Search for the cell housing the specified text and yield its (x, y) center coordinate. 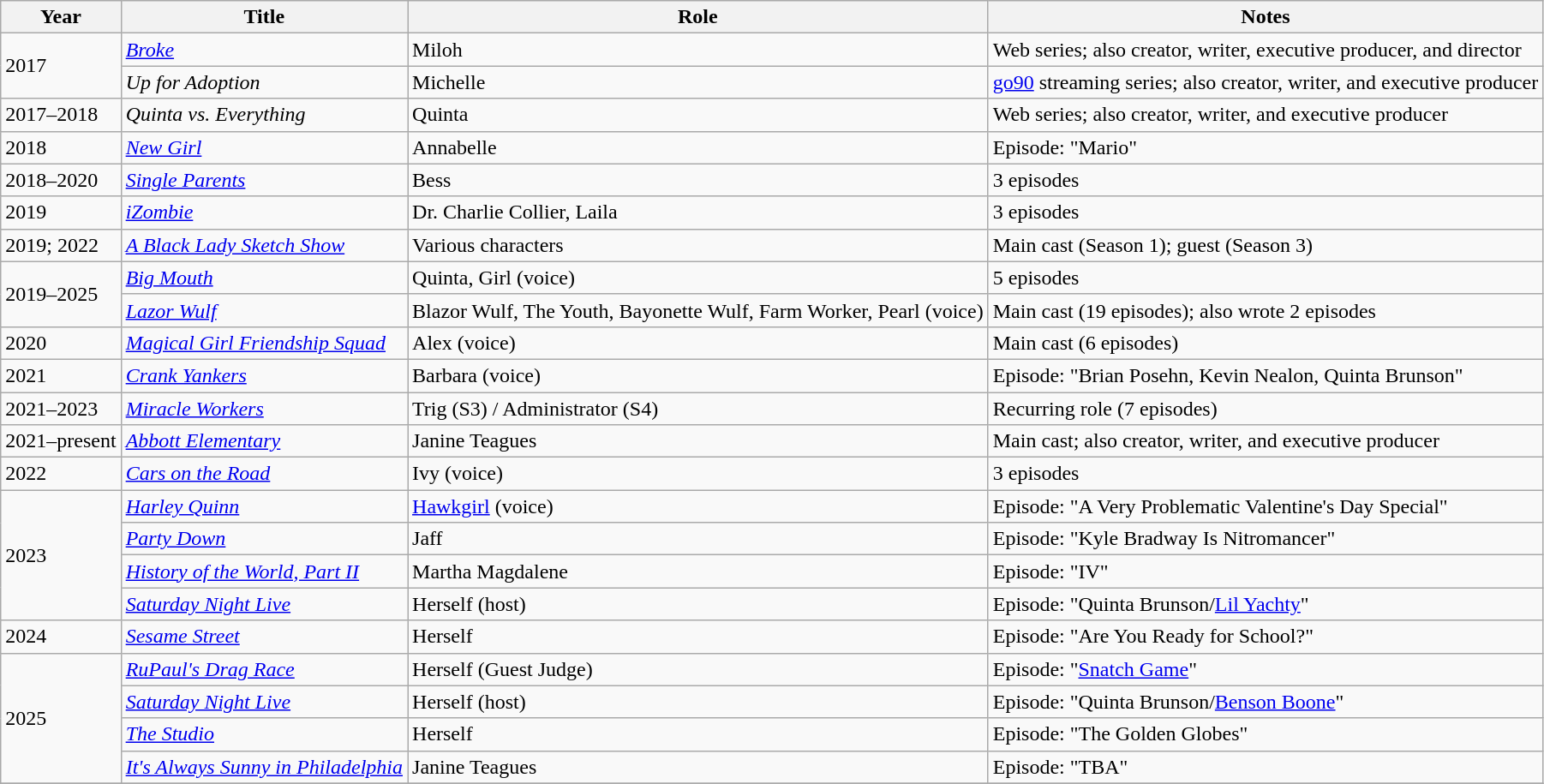
Dr. Charlie Collier, Laila (698, 212)
Alex (voice) (698, 343)
Title (264, 17)
New Girl (264, 147)
2025 (61, 718)
2019 (61, 212)
Main cast (6 episodes) (1266, 343)
The Studio (264, 734)
Episode: "IV" (1266, 572)
Quinta (698, 115)
History of the World, Part II (264, 572)
2020 (61, 343)
Episode: "Quinta Brunson/Benson Boone" (1266, 702)
Trig (S3) / Administrator (S4) (698, 409)
Main cast; also creator, writer, and executive producer (1266, 441)
Jaff (698, 539)
Notes (1266, 17)
Main cast (19 episodes); also wrote 2 episodes (1266, 310)
Quinta, Girl (voice) (698, 278)
Role (698, 17)
Recurring role (7 episodes) (1266, 409)
A Black Lady Sketch Show (264, 245)
Herself (Guest Judge) (698, 669)
Main cast (Season 1); guest (Season 3) (1266, 245)
Big Mouth (264, 278)
Cars on the Road (264, 474)
Miloh (698, 50)
Web series; also creator, writer, and executive producer (1266, 115)
Episode: "Snatch Game" (1266, 669)
Web series; also creator, writer, executive producer, and director (1266, 50)
Up for Adoption (264, 82)
go90 streaming series; also creator, writer, and executive producer (1266, 82)
Year (61, 17)
Various characters (698, 245)
2024 (61, 637)
Crank Yankers (264, 375)
Episode: "Brian Posehn, Kevin Nealon, Quinta Brunson" (1266, 375)
Annabelle (698, 147)
It's Always Sunny in Philadelphia (264, 767)
2019–2025 (61, 294)
Quinta vs. Everything (264, 115)
iZombie (264, 212)
Episode: "Quinta Brunson/Lil Yachty" (1266, 604)
2021–2023 (61, 409)
2019; 2022 (61, 245)
2018–2020 (61, 180)
Bess (698, 180)
Episode: "A Very Problematic Valentine's Day Special" (1266, 506)
2021 (61, 375)
Episode: "Mario" (1266, 147)
Episode: "Kyle Bradway Is Nitromancer" (1266, 539)
2021–present (61, 441)
Miracle Workers (264, 409)
Martha Magdalene (698, 572)
2018 (61, 147)
Episode: "TBA" (1266, 767)
Lazor Wulf (264, 310)
Barbara (voice) (698, 375)
Episode: "The Golden Globes" (1266, 734)
Ivy (voice) (698, 474)
Broke (264, 50)
Episode: "Are You Ready for School?" (1266, 637)
Abbott Elementary (264, 441)
Sesame Street (264, 637)
Single Parents (264, 180)
2017–2018 (61, 115)
Magical Girl Friendship Squad (264, 343)
Harley Quinn (264, 506)
2017 (61, 66)
Blazor Wulf, The Youth, Bayonette Wulf, Farm Worker, Pearl (voice) (698, 310)
RuPaul's Drag Race (264, 669)
Party Down (264, 539)
Michelle (698, 82)
5 episodes (1266, 278)
2022 (61, 474)
2023 (61, 555)
Hawkgirl (voice) (698, 506)
